For the text-containing cell, return its midpoint in (X, Y) coordinate format. 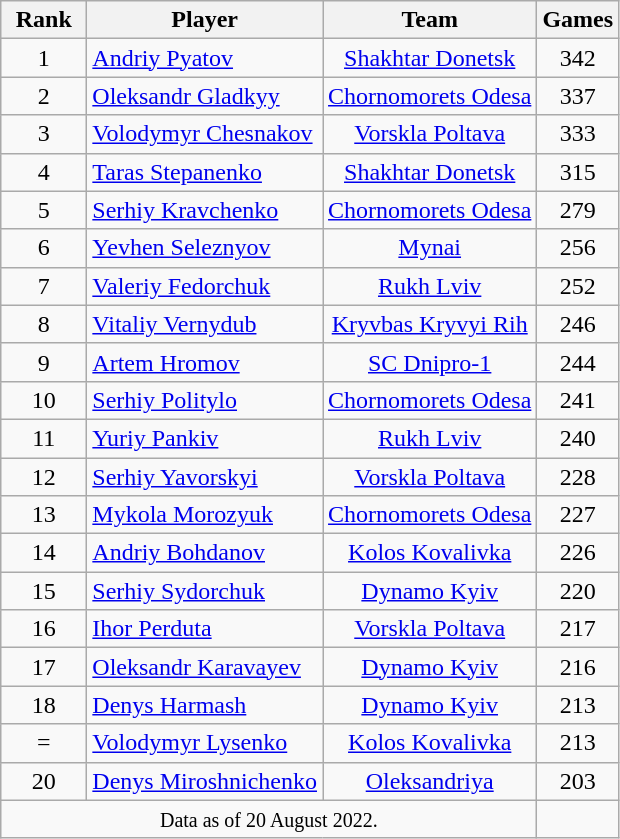
16 (44, 629)
20 (44, 781)
Serhiy Politylo (205, 400)
Serhiy Sydorchuk (205, 591)
Andriy Pyatov (205, 58)
= (44, 743)
Ihor Perduta (205, 629)
246 (578, 324)
13 (44, 515)
256 (578, 248)
Rank (44, 20)
11 (44, 438)
240 (578, 438)
Mykola Morozyuk (205, 515)
15 (44, 591)
Team (430, 20)
4 (44, 172)
Mynai (430, 248)
Volodymyr Lysenko (205, 743)
Games (578, 20)
2 (44, 96)
252 (578, 286)
Oleksandr Karavayev (205, 667)
279 (578, 210)
Andriy Bohdanov (205, 553)
Data as of 20 August 2022. (269, 819)
9 (44, 362)
217 (578, 629)
Denys Miroshnichenko (205, 781)
3 (44, 134)
7 (44, 286)
216 (578, 667)
Yevhen Seleznyov (205, 248)
Artem Hromov (205, 362)
Valeriy Fedorchuk (205, 286)
Denys Harmash (205, 705)
6 (44, 248)
Player (205, 20)
18 (44, 705)
220 (578, 591)
Serhiy Yavorskyi (205, 477)
12 (44, 477)
241 (578, 400)
Volodymyr Chesnakov (205, 134)
227 (578, 515)
8 (44, 324)
5 (44, 210)
226 (578, 553)
10 (44, 400)
333 (578, 134)
228 (578, 477)
Oleksandriya (430, 781)
337 (578, 96)
Serhiy Kravchenko (205, 210)
244 (578, 362)
342 (578, 58)
315 (578, 172)
Vitaliy Vernydub (205, 324)
1 (44, 58)
14 (44, 553)
Taras Stepanenko (205, 172)
Kryvbas Kryvyi Rih (430, 324)
203 (578, 781)
Yuriy Pankiv (205, 438)
SC Dnipro-1 (430, 362)
17 (44, 667)
Oleksandr Gladkyy (205, 96)
